Extract the [X, Y] coordinate from the center of the cell holding the provided text.  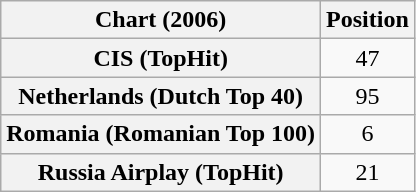
95 [368, 96]
Romania (Romanian Top 100) [161, 134]
Position [368, 20]
21 [368, 172]
CIS (TopHit) [161, 58]
Chart (2006) [161, 20]
47 [368, 58]
Russia Airplay (TopHit) [161, 172]
6 [368, 134]
Netherlands (Dutch Top 40) [161, 96]
